Pinpoint the cell where the given text exists, returning its [x, y] midpoint coordinate. 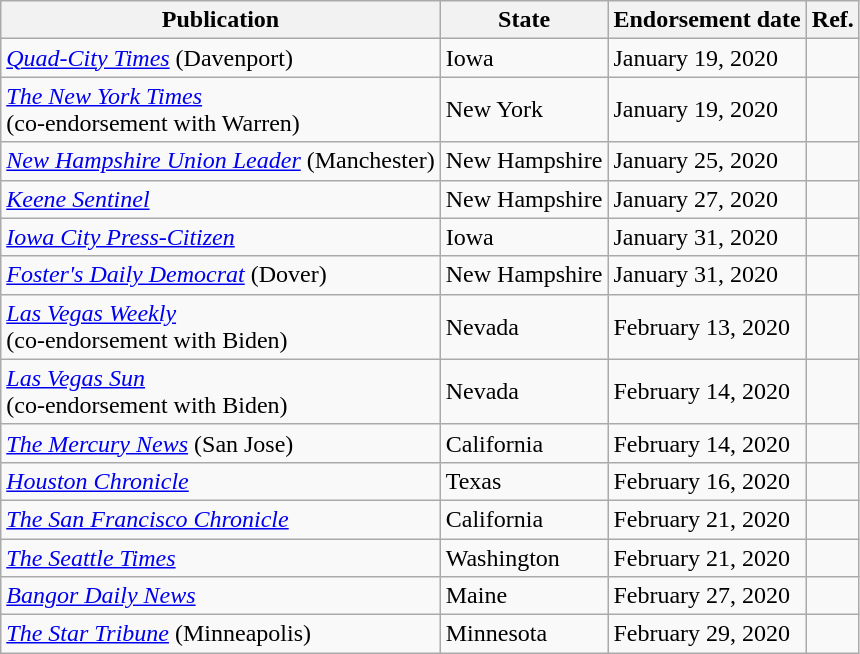
The Star Tribune (Minneapolis) [220, 634]
New York [524, 110]
Bangor Daily News [220, 596]
Keene Sentinel [220, 199]
Foster's Daily Democrat (Dover) [220, 275]
Publication [220, 20]
February 29, 2020 [707, 634]
Iowa City Press-Citizen [220, 237]
January 25, 2020 [707, 161]
State [524, 20]
The New York Times(co-endorsement with Warren) [220, 110]
The Seattle Times [220, 557]
Houston Chronicle [220, 481]
Texas [524, 481]
The San Francisco Chronicle [220, 519]
Ref. [832, 20]
Quad-City Times (Davenport) [220, 58]
February 13, 2020 [707, 326]
Las Vegas Weekly(co-endorsement with Biden) [220, 326]
The Mercury News (San Jose) [220, 443]
February 16, 2020 [707, 481]
Las Vegas Sun(co-endorsement with Biden) [220, 392]
Minnesota [524, 634]
New Hampshire Union Leader (Manchester) [220, 161]
Endorsement date [707, 20]
February 27, 2020 [707, 596]
Washington [524, 557]
Maine [524, 596]
January 27, 2020 [707, 199]
